Return the (X, Y) coordinate for the center point of the cell that contains the specified text.  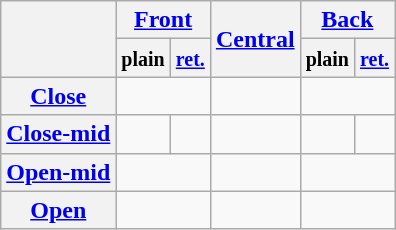
Open (58, 210)
Back (348, 20)
Open-mid (58, 172)
Close (58, 96)
Front (164, 20)
Close-mid (58, 134)
Central (255, 39)
